From the cell containing the given text, extract its center point as (x, y) coordinate. 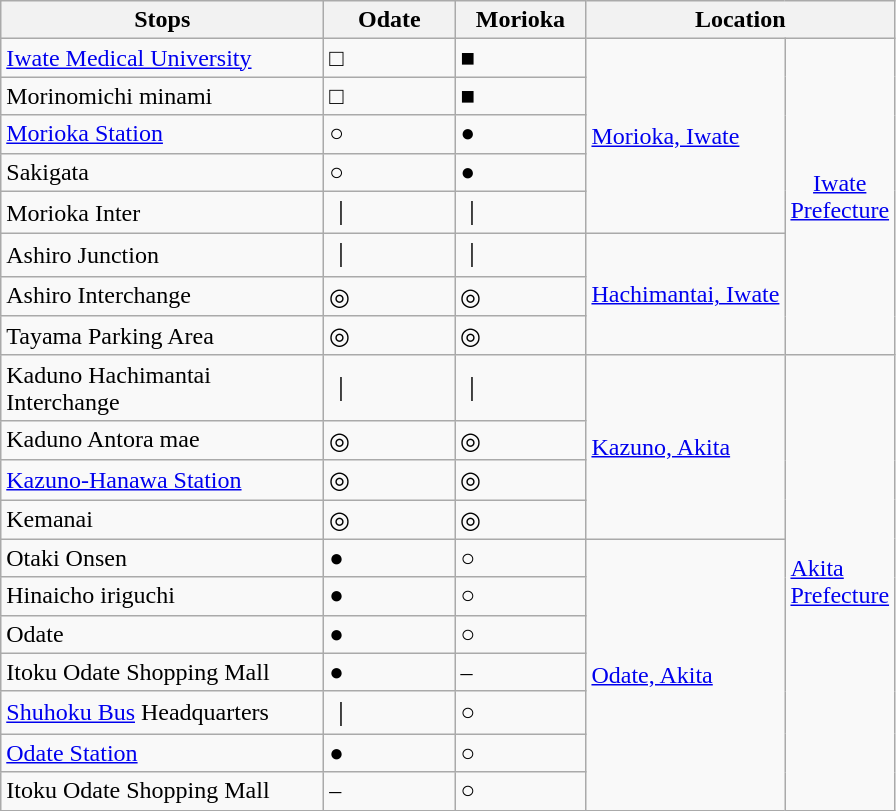
Sakigata (162, 172)
Otaki Onsen (162, 558)
Iwate Medical University (162, 58)
Ashiro Junction (162, 256)
Ashiro Interchange (162, 296)
Kazuno, Akita (686, 447)
Morioka, Iwate (686, 136)
Iwate Prefecture (840, 197)
Location (740, 20)
Akita Prefecture (840, 582)
Hachimantai, Iwate (686, 295)
Hinaicho iriguchi (162, 596)
Odate Station (162, 753)
Kaduno Hachimantai Interchange (162, 388)
Morioka Inter (162, 212)
Kaduno Antora mae (162, 440)
Morinomichi minami (162, 96)
Morioka (520, 20)
Shuhoku Bus Headquarters (162, 712)
Odate, Akita (686, 674)
Kazuno-Hanawa Station (162, 480)
Morioka Station (162, 134)
Stops (162, 20)
Kemanai (162, 520)
Tayama Parking Area (162, 336)
